Return (X, Y) of the center of cell containing provided text 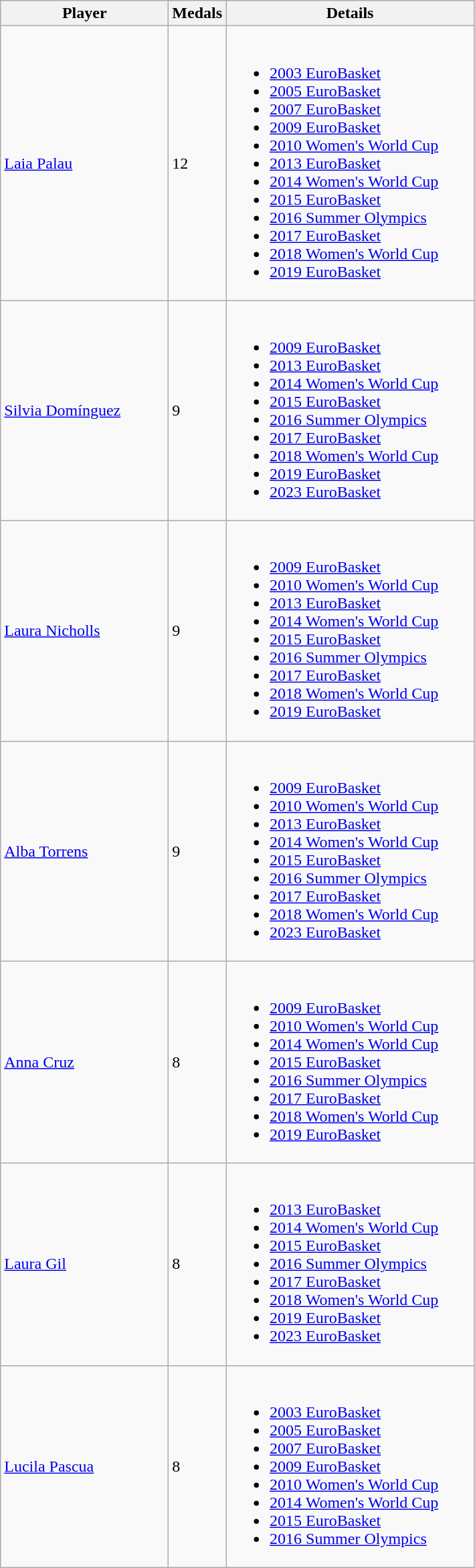
12 (197, 163)
Details (351, 13)
Lucila Pascua (84, 1466)
2003 EuroBasket 2005 EuroBasket 2007 EuroBasket 2009 EuroBasket 2010 Women's World Cup 2014 Women's World Cup 2015 EuroBasket 2016 Summer Olympics (351, 1466)
Silvia Domínguez (84, 411)
Medals (197, 13)
Player (84, 13)
Laura Gil (84, 1264)
Alba Torrens (84, 851)
Laura Nicholls (84, 630)
Laia Palau (84, 163)
Anna Cruz (84, 1062)
2013 EuroBasket 2014 Women's World Cup 2015 EuroBasket 2016 Summer Olympics 2017 EuroBasket 2018 Women's World Cup 2019 EuroBasket 2023 EuroBasket (351, 1264)
